Pinpoint the cell where the given text exists, returning its (x, y) midpoint coordinate. 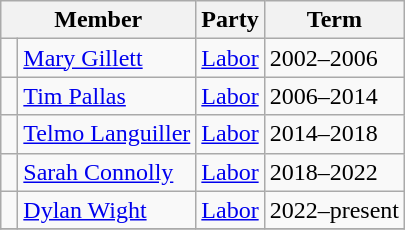
2002–2006 (334, 58)
2022–present (334, 210)
Telmo Languiller (107, 134)
2014–2018 (334, 134)
Term (334, 20)
Mary Gillett (107, 58)
Member (98, 20)
Sarah Connolly (107, 172)
Party (230, 20)
2006–2014 (334, 96)
2018–2022 (334, 172)
Tim Pallas (107, 96)
Dylan Wight (107, 210)
